Search for the cell housing the specified text and yield its (X, Y) center coordinate. 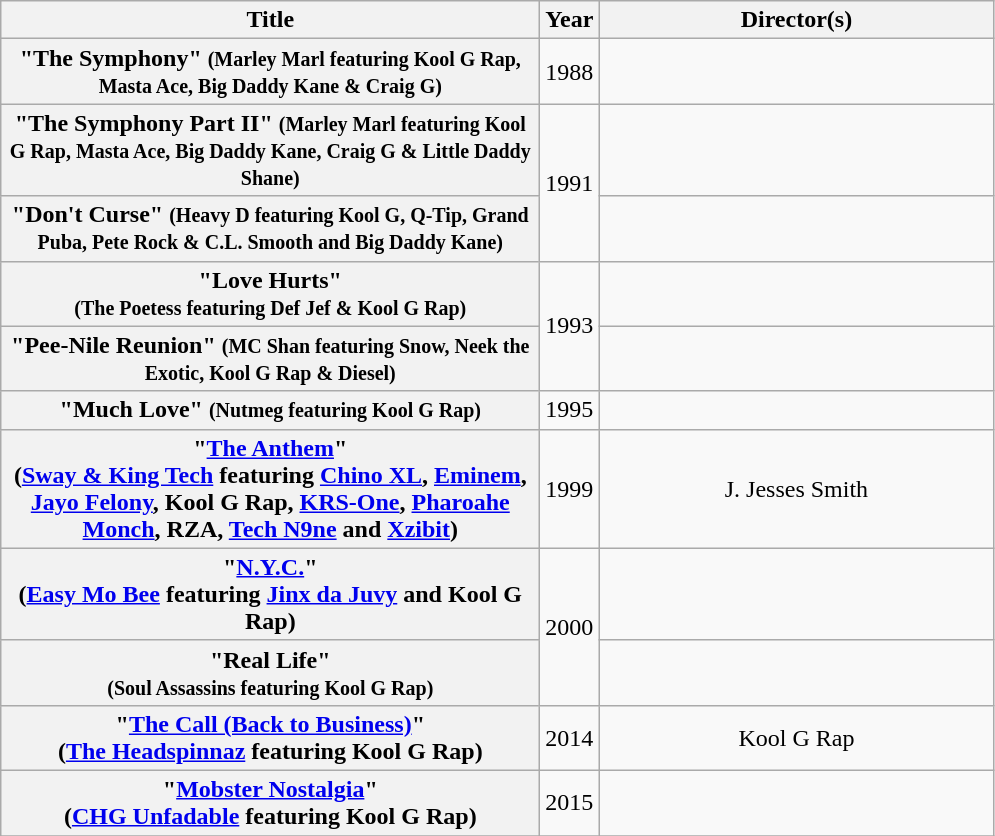
"Much Love" (Nutmeg featuring Kool G Rap) (270, 410)
Title (270, 20)
"Don't Curse" (Heavy D featuring Kool G, Q-Tip, Grand Puba, Pete Rock & C.L. Smooth and Big Daddy Kane) (270, 228)
2015 (570, 802)
1991 (570, 182)
"The Call (Back to Business)"(The Headspinnaz featuring Kool G Rap) (270, 738)
1988 (570, 72)
"Love Hurts"(The Poetess featuring Def Jef & Kool G Rap) (270, 294)
1999 (570, 488)
"Real Life"(Soul Assassins featuring Kool G Rap) (270, 672)
"The Anthem"(Sway & King Tech featuring Chino XL, Eminem, Jayo Felony, Kool G Rap, KRS-One, Pharoahe Monch, RZA, Tech N9ne and Xzibit) (270, 488)
Kool G Rap (796, 738)
"Pee-Nile Reunion" (MC Shan featuring Snow, Neek the Exotic, Kool G Rap & Diesel) (270, 358)
"Mobster Nostalgia"(CHG Unfadable featuring Kool G Rap) (270, 802)
1995 (570, 410)
1993 (570, 326)
J. Jesses Smith (796, 488)
Year (570, 20)
Director(s) (796, 20)
"The Symphony Part II" (Marley Marl featuring Kool G Rap, Masta Ace, Big Daddy Kane, Craig G & Little Daddy Shane) (270, 150)
"N.Y.C."(Easy Mo Bee featuring Jinx da Juvy and Kool G Rap) (270, 594)
2000 (570, 626)
2014 (570, 738)
"The Symphony" (Marley Marl featuring Kool G Rap, Masta Ace, Big Daddy Kane & Craig G) (270, 72)
